Scan for the cell matching the given text and deliver its [X, Y] coordinate at center. 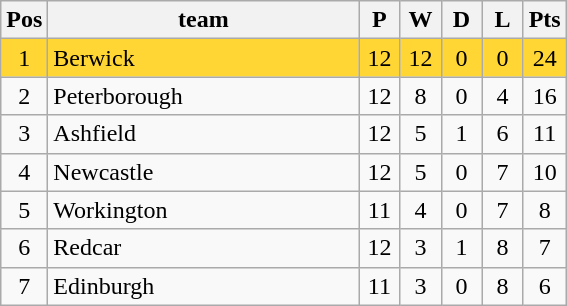
Workington [204, 210]
team [204, 20]
Berwick [204, 58]
D [462, 20]
Edinburgh [204, 286]
Pos [24, 20]
W [420, 20]
16 [544, 96]
10 [544, 172]
Ashfield [204, 134]
P [380, 20]
Redcar [204, 248]
L [502, 20]
Newcastle [204, 172]
Peterborough [204, 96]
Pts [544, 20]
2 [24, 96]
24 [544, 58]
